Find where the given text appears and provide that cell's center as (x, y) coordinate. 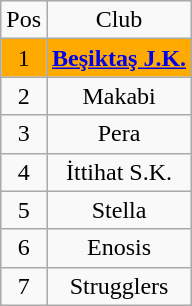
Pera (118, 134)
1 (24, 58)
3 (24, 134)
Pos (24, 20)
2 (24, 96)
4 (24, 172)
Beşiktaş J.K. (118, 58)
Strugglers (118, 286)
İttihat S.K. (118, 172)
Club (118, 20)
6 (24, 248)
5 (24, 210)
7 (24, 286)
Stella (118, 210)
Enosis (118, 248)
Makabi (118, 96)
